Find where the given text appears and provide that cell's center as (X, Y) coordinate. 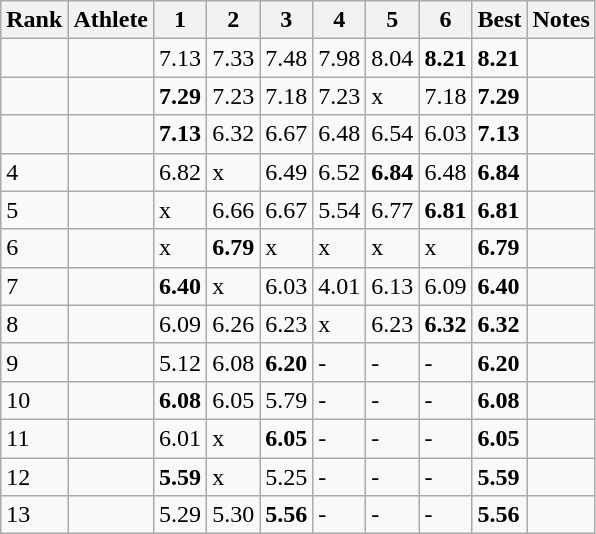
10 (34, 400)
3 (286, 20)
6.26 (234, 324)
6.49 (286, 172)
12 (34, 477)
7 (34, 286)
Rank (34, 20)
6.54 (392, 134)
2 (234, 20)
6.13 (392, 286)
5.30 (234, 515)
5.12 (180, 362)
11 (34, 438)
Athlete (111, 20)
6.77 (392, 210)
Notes (561, 20)
7.98 (340, 58)
5.54 (340, 210)
6.66 (234, 210)
6.01 (180, 438)
6.82 (180, 172)
8.04 (392, 58)
Best (500, 20)
13 (34, 515)
9 (34, 362)
7.33 (234, 58)
4.01 (340, 286)
8 (34, 324)
1 (180, 20)
6.52 (340, 172)
7.48 (286, 58)
5.79 (286, 400)
5.25 (286, 477)
5.29 (180, 515)
